For the text-containing cell, return its midpoint in (X, Y) coordinate format. 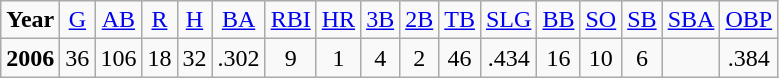
BB (558, 20)
SB (642, 20)
R (160, 20)
3B (380, 20)
2 (420, 58)
4 (380, 58)
2B (420, 20)
Year (30, 20)
H (194, 20)
18 (160, 58)
G (78, 20)
36 (78, 58)
SO (601, 20)
BA (238, 20)
.434 (508, 58)
1 (338, 58)
6 (642, 58)
10 (601, 58)
SLG (508, 20)
HR (338, 20)
9 (290, 58)
OBP (749, 20)
.384 (749, 58)
16 (558, 58)
TB (460, 20)
106 (118, 58)
2006 (30, 58)
AB (118, 20)
RBI (290, 20)
.302 (238, 58)
SBA (691, 20)
46 (460, 58)
32 (194, 58)
